Extract the [x, y] coordinate from the center of the cell holding the provided text.  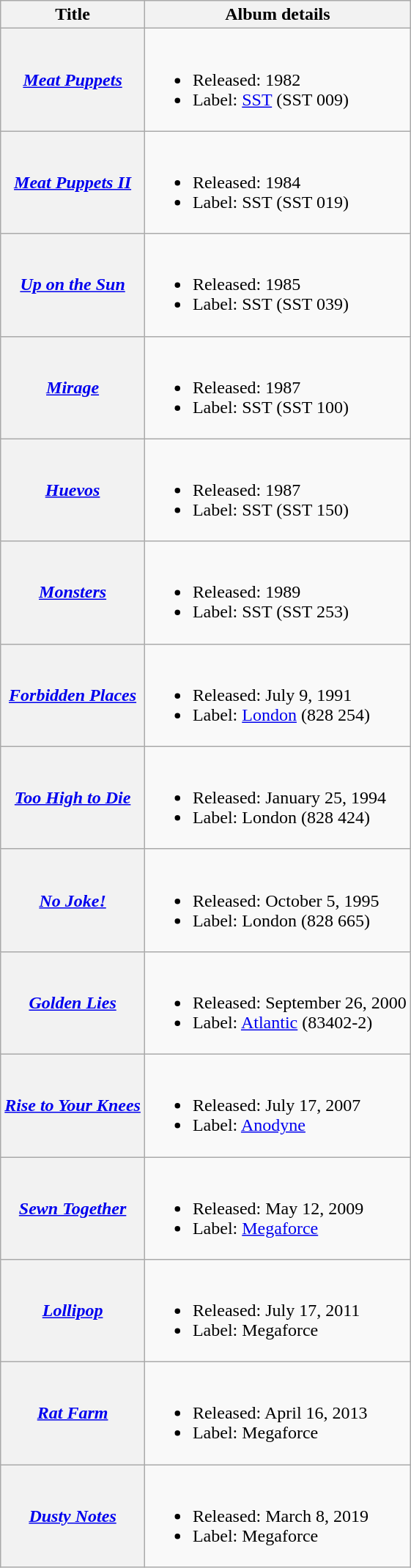
Sewn Together [73, 1208]
Released: January 25, 1994Label: London (828 424) [277, 798]
Lollipop [73, 1311]
Released: 1987Label: SST (SST 100) [277, 387]
Meat Puppets [73, 80]
Released: 1985Label: SST (SST 039) [277, 285]
Released: 1984Label: SST (SST 019) [277, 182]
Released: 1989Label: SST (SST 253) [277, 592]
Released: October 5, 1995Label: London (828 665) [277, 900]
Rise to Your Knees [73, 1105]
Meat Puppets II [73, 182]
Album details [277, 15]
Released: 1987Label: SST (SST 150) [277, 490]
Released: July 17, 2011Label: Megaforce [277, 1311]
Huevos [73, 490]
Too High to Die [73, 798]
Released: 1982Label: SST (SST 009) [277, 80]
Released: July 17, 2007Label: Anodyne [277, 1105]
Title [73, 15]
Released: July 9, 1991Label: London (828 254) [277, 695]
Rat Farm [73, 1413]
Released: April 16, 2013Label: Megaforce [277, 1413]
Released: September 26, 2000Label: Atlantic (83402-2) [277, 1003]
Golden Lies [73, 1003]
Dusty Notes [73, 1516]
Up on the Sun [73, 285]
No Joke! [73, 900]
Mirage [73, 387]
Released: May 12, 2009Label: Megaforce [277, 1208]
Monsters [73, 592]
Released: March 8, 2019Label: Megaforce [277, 1516]
Forbidden Places [73, 695]
